Capture the cell that displays the provided text and extract its (x, y) central coordinate. 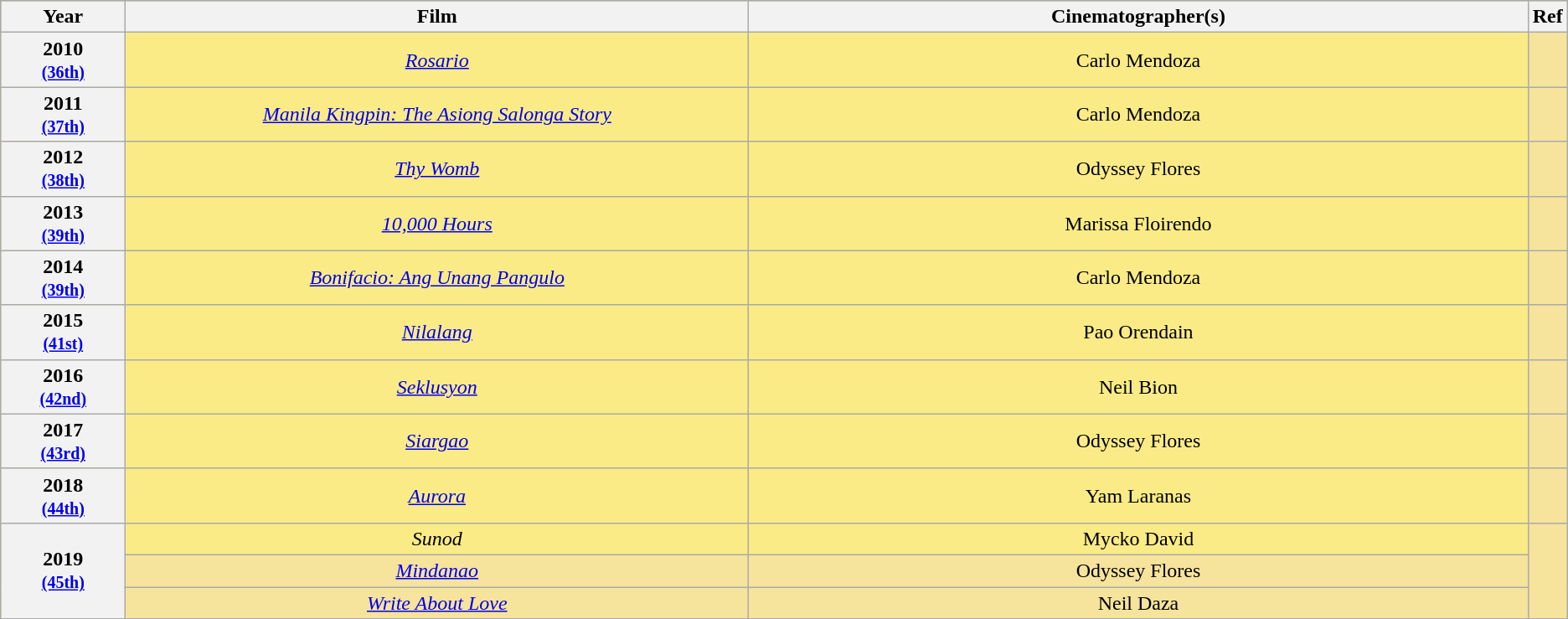
Write About Love (437, 602)
2015 (41st) (64, 332)
Cinematographer(s) (1138, 17)
Neil Daza (1138, 602)
2019 (45th) (64, 570)
Mindanao (437, 570)
2018 (44th) (64, 496)
Thy Womb (437, 169)
Neil Bion (1138, 387)
Aurora (437, 496)
Manila Kingpin: The Asiong Salonga Story (437, 114)
Film (437, 17)
10,000 Hours (437, 223)
2017 (43rd) (64, 441)
Seklusyon (437, 387)
Year (64, 17)
Siargao (437, 441)
Ref (1548, 17)
Sunod (437, 539)
Nilalang (437, 332)
2011 (37th) (64, 114)
Pao Orendain (1138, 332)
2010 (36th) (64, 60)
Mycko David (1138, 539)
Yam Laranas (1138, 496)
2016 (42nd) (64, 387)
Rosario (437, 60)
Bonifacio: Ang Unang Pangulo (437, 278)
2014 (39th) (64, 278)
2012 (38th) (64, 169)
2013 (39th) (64, 223)
Marissa Floirendo (1138, 223)
